Find where the given text appears and provide that cell's center as [x, y] coordinate. 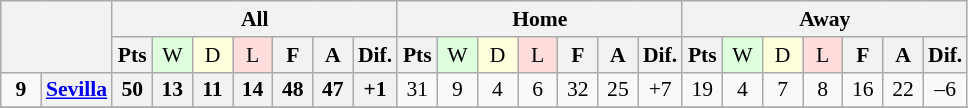
6 [538, 90]
–6 [945, 90]
8 [823, 90]
19 [702, 90]
7 [783, 90]
Away [824, 19]
31 [417, 90]
+1 [375, 90]
Home [540, 19]
16 [863, 90]
25 [618, 90]
47 [333, 90]
All [254, 19]
13 [172, 90]
11 [212, 90]
48 [293, 90]
50 [132, 90]
14 [253, 90]
32 [578, 90]
+7 [660, 90]
Sevilla [76, 90]
22 [903, 90]
